Pinpoint the cell where the given text exists, returning its (X, Y) midpoint coordinate. 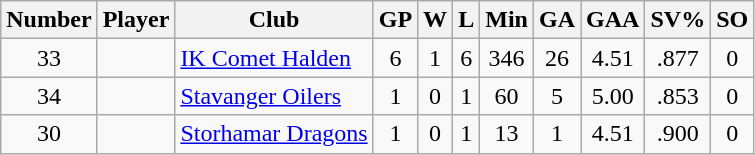
Storhamar Dragons (274, 134)
13 (507, 134)
Stavanger Oilers (274, 96)
60 (507, 96)
26 (556, 58)
IK Comet Halden (274, 58)
Player (136, 20)
5 (556, 96)
W (436, 20)
.877 (678, 58)
30 (49, 134)
Club (274, 20)
GP (395, 20)
GAA (613, 20)
GA (556, 20)
.853 (678, 96)
SV% (678, 20)
346 (507, 58)
.900 (678, 134)
5.00 (613, 96)
33 (49, 58)
34 (49, 96)
Min (507, 20)
L (466, 20)
SO (732, 20)
Number (49, 20)
